Identify which cell holds the provided text, then report its (x, y) central coordinate. 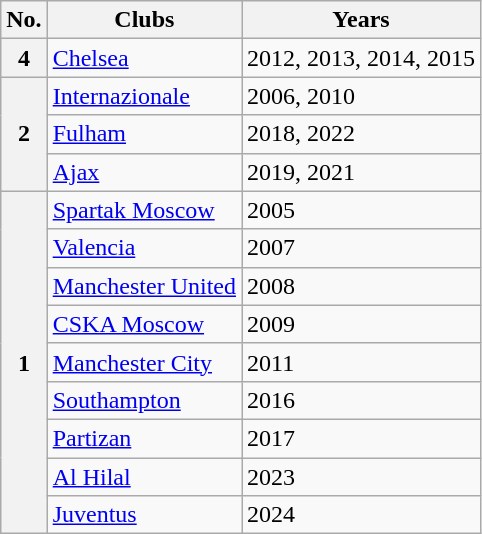
Al Hilal (144, 477)
4 (24, 58)
Valencia (144, 248)
2018, 2022 (362, 134)
1 (24, 362)
Years (362, 20)
Manchester City (144, 362)
Fulham (144, 134)
2023 (362, 477)
2024 (362, 515)
2017 (362, 438)
Ajax (144, 172)
2006, 2010 (362, 96)
Internazionale (144, 96)
Chelsea (144, 58)
2008 (362, 286)
2005 (362, 210)
2011 (362, 362)
Southampton (144, 400)
Manchester United (144, 286)
2016 (362, 400)
2009 (362, 324)
2 (24, 134)
Clubs (144, 20)
2019, 2021 (362, 172)
Spartak Moscow (144, 210)
2012, 2013, 2014, 2015 (362, 58)
No. (24, 20)
Partizan (144, 438)
2007 (362, 248)
Juventus (144, 515)
CSKA Moscow (144, 324)
